Search for the cell housing the specified text and yield its (X, Y) center coordinate. 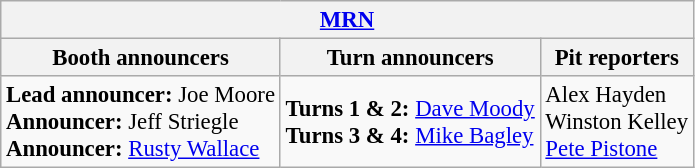
Turn announcers (410, 58)
Booth announcers (141, 58)
Lead announcer: Joe MooreAnnouncer: Jeff StriegleAnnouncer: Rusty Wallace (141, 122)
MRN (348, 20)
Pit reporters (616, 58)
Turns 1 & 2: Dave MoodyTurns 3 & 4: Mike Bagley (410, 122)
Alex HaydenWinston KelleyPete Pistone (616, 122)
